Determine the (X, Y) coordinate at the center of the cell enclosing the given text.  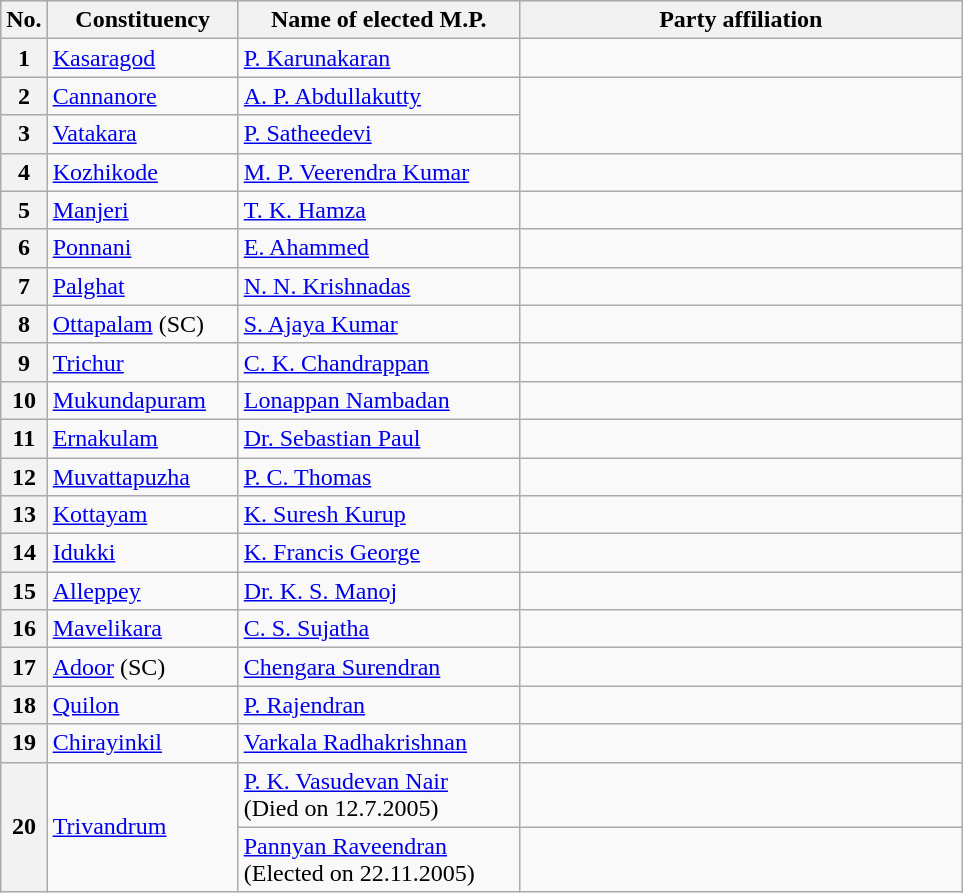
2 (24, 96)
20 (24, 827)
Manjeri (142, 210)
Cannanore (142, 96)
7 (24, 286)
Vatakara (142, 134)
1 (24, 58)
Ernakulam (142, 438)
Lonappan Nambadan (378, 400)
Kozhikode (142, 172)
Ottapalam (SC) (142, 324)
8 (24, 324)
Chirayinkil (142, 743)
S. Ajaya Kumar (378, 324)
3 (24, 134)
Idukki (142, 553)
Name of elected M.P. (378, 20)
Pannyan Raveendran(Elected on 22.11.2005) (378, 860)
C. K. Chandrappan (378, 362)
N. N. Krishnadas (378, 286)
Dr. Sebastian Paul (378, 438)
Varkala Radhakrishnan (378, 743)
Constituency (142, 20)
15 (24, 591)
No. (24, 20)
P. K. Vasudevan Nair(Died on 12.7.2005) (378, 794)
Chengara Surendran (378, 667)
16 (24, 629)
11 (24, 438)
P. Rajendran (378, 705)
Party affiliation (740, 20)
Palghat (142, 286)
10 (24, 400)
9 (24, 362)
Quilon (142, 705)
T. K. Hamza (378, 210)
12 (24, 477)
18 (24, 705)
Kottayam (142, 515)
14 (24, 553)
6 (24, 248)
19 (24, 743)
Alleppey (142, 591)
P. Karunakaran (378, 58)
Muvattapuzha (142, 477)
Dr. K. S. Manoj (378, 591)
Trichur (142, 362)
E. Ahammed (378, 248)
Ponnani (142, 248)
M. P. Veerendra Kumar (378, 172)
Mukundapuram (142, 400)
P. C. Thomas (378, 477)
5 (24, 210)
Trivandrum (142, 827)
A. P. Abdullakutty (378, 96)
4 (24, 172)
Kasaragod (142, 58)
Adoor (SC) (142, 667)
C. S. Sujatha (378, 629)
K. Francis George (378, 553)
K. Suresh Kurup (378, 515)
13 (24, 515)
P. Satheedevi (378, 134)
Mavelikara (142, 629)
17 (24, 667)
